Detect which cell encompasses the target text, then output its [x, y] center coordinate. 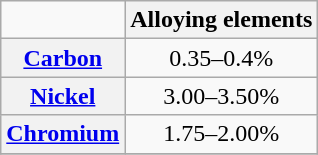
Nickel [63, 96]
Alloying elements [222, 20]
Chromium [63, 134]
1.75–2.00% [222, 134]
3.00–3.50% [222, 96]
0.35–0.4% [222, 58]
Carbon [63, 58]
